Identify which cell holds the provided text, then report its [x, y] central coordinate. 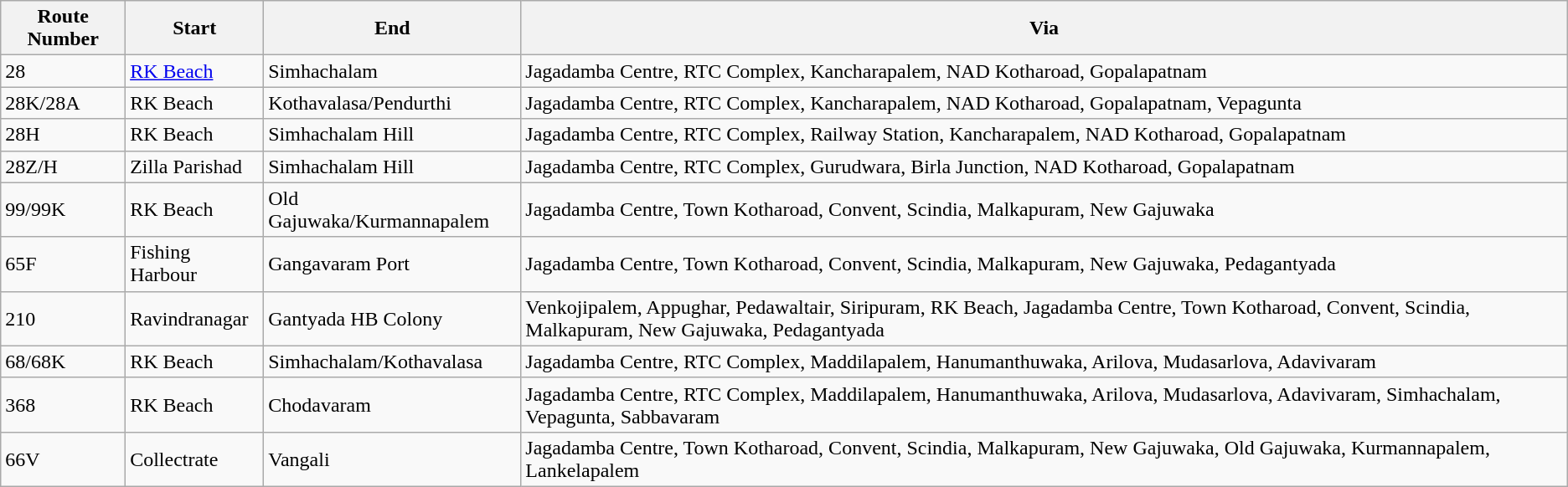
Start [194, 28]
Jagadamba Centre, Town Kotharoad, Convent, Scindia, Malkapuram, New Gajuwaka, Pedagantyada [1044, 264]
66V [64, 459]
Via [1044, 28]
68/68K [64, 361]
65F [64, 264]
End [392, 28]
Chodavaram [392, 405]
Jagadamba Centre, RTC Complex, Kancharapalem, NAD Kotharoad, Gopalapatnam [1044, 71]
Zilla Parishad [194, 167]
Fishing Harbour [194, 264]
Jagadamba Centre, RTC Complex, Railway Station, Kancharapalem, NAD Kotharoad, Gopalapatnam [1044, 135]
28K/28A [64, 103]
28 [64, 71]
368 [64, 405]
Gantyada HB Colony [392, 318]
Old Gajuwaka/Kurmannapalem [392, 209]
Simhachalam/Kothavalasa [392, 361]
210 [64, 318]
Jagadamba Centre, Town Kotharoad, Convent, Scindia, Malkapuram, New Gajuwaka [1044, 209]
Vangali [392, 459]
Jagadamba Centre, RTC Complex, Gurudwara, Birla Junction, NAD Kotharoad, Gopalapatnam [1044, 167]
99/99K [64, 209]
Gangavaram Port [392, 264]
Venkojipalem, Appughar, Pedawaltair, Siripuram, RK Beach, Jagadamba Centre, Town Kotharoad, Convent, Scindia, Malkapuram, New Gajuwaka, Pedagantyada [1044, 318]
Simhachalam [392, 71]
Kothavalasa/Pendurthi [392, 103]
Jagadamba Centre, Town Kotharoad, Convent, Scindia, Malkapuram, New Gajuwaka, Old Gajuwaka, Kurmannapalem, Lankelapalem [1044, 459]
Jagadamba Centre, RTC Complex, Maddilapalem, Hanumanthuwaka, Arilova, Mudasarlova, Adavivaram, Simhachalam, Vepagunta, Sabbavaram [1044, 405]
28Z/H [64, 167]
28H [64, 135]
Ravindranagar [194, 318]
Collectrate [194, 459]
Jagadamba Centre, RTC Complex, Maddilapalem, Hanumanthuwaka, Arilova, Mudasarlova, Adavivaram [1044, 361]
Route Number [64, 28]
Jagadamba Centre, RTC Complex, Kancharapalem, NAD Kotharoad, Gopalapatnam, Vepagunta [1044, 103]
